Search for the cell housing the specified text and yield its (x, y) center coordinate. 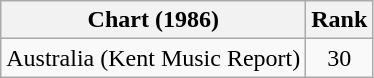
Rank (340, 20)
Chart (1986) (154, 20)
30 (340, 58)
Australia (Kent Music Report) (154, 58)
